Find where the given text appears and provide that cell's center as (X, Y) coordinate. 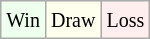
Win (24, 20)
Draw (72, 20)
Loss (126, 20)
